Locate the cell with the specified text and output its [X, Y] center coordinate. 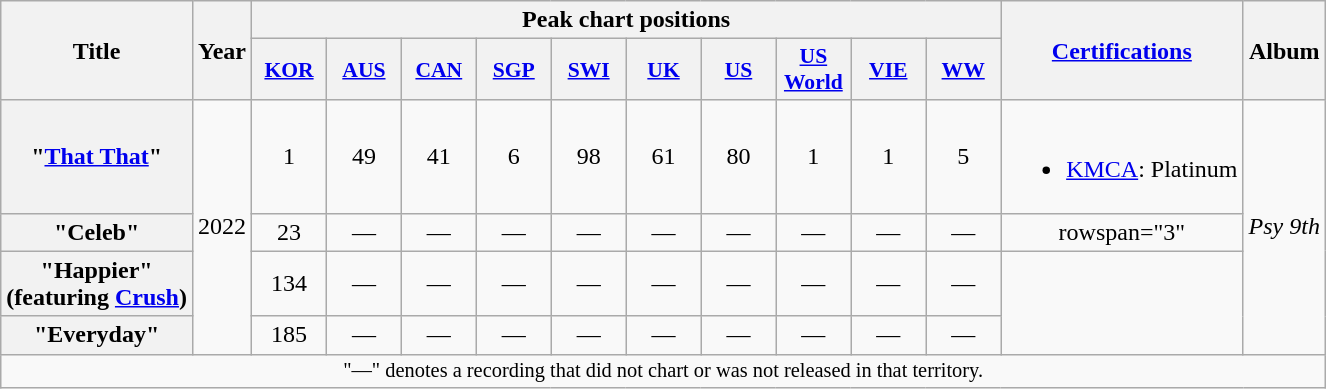
Peak chart positions [626, 20]
134 [290, 284]
UK [664, 70]
Psy 9th [1284, 227]
"—" denotes a recording that did not chart or was not released in that territory. [664, 371]
KOR [290, 70]
rowspan="3" [1122, 232]
WW [964, 70]
"That That" [97, 156]
AUS [364, 70]
49 [364, 156]
SWI [588, 70]
"Everyday" [97, 335]
41 [438, 156]
61 [664, 156]
"Happier"(featuring Crush) [97, 284]
US [738, 70]
80 [738, 156]
Album [1284, 50]
Title [97, 50]
5 [964, 156]
"Celeb" [97, 232]
2022 [222, 227]
CAN [438, 70]
SGP [514, 70]
98 [588, 156]
6 [514, 156]
USWorld [814, 70]
23 [290, 232]
VIE [888, 70]
Year [222, 50]
Certifications [1122, 50]
KMCA: Platinum [1122, 156]
185 [290, 335]
